Detect which cell encompasses the target text, then output its (x, y) center coordinate. 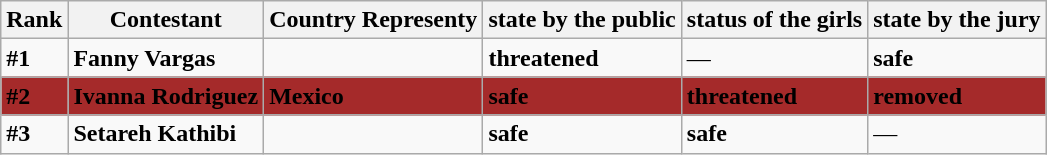
#2 (34, 96)
status of the girls (774, 20)
Rank (34, 20)
Mexico (374, 96)
Fanny Vargas (166, 58)
Contestant (166, 20)
Ivanna Rodriguez (166, 96)
state by the public (582, 20)
state by the jury (957, 20)
Country Representy (374, 20)
Setareh Kathibi (166, 134)
#1 (34, 58)
removed (957, 96)
#3 (34, 134)
